From the cell containing the given text, extract its center point as (X, Y) coordinate. 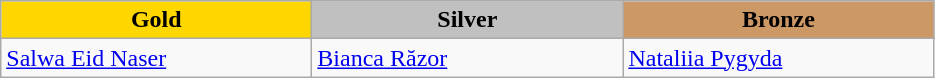
Salwa Eid Naser (156, 58)
Gold (156, 20)
Nataliia Pygyda (778, 58)
Bronze (778, 20)
Bianca Răzor (468, 58)
Silver (468, 20)
